Provide the (x, y) coordinate of the cell's center where the given text is located.  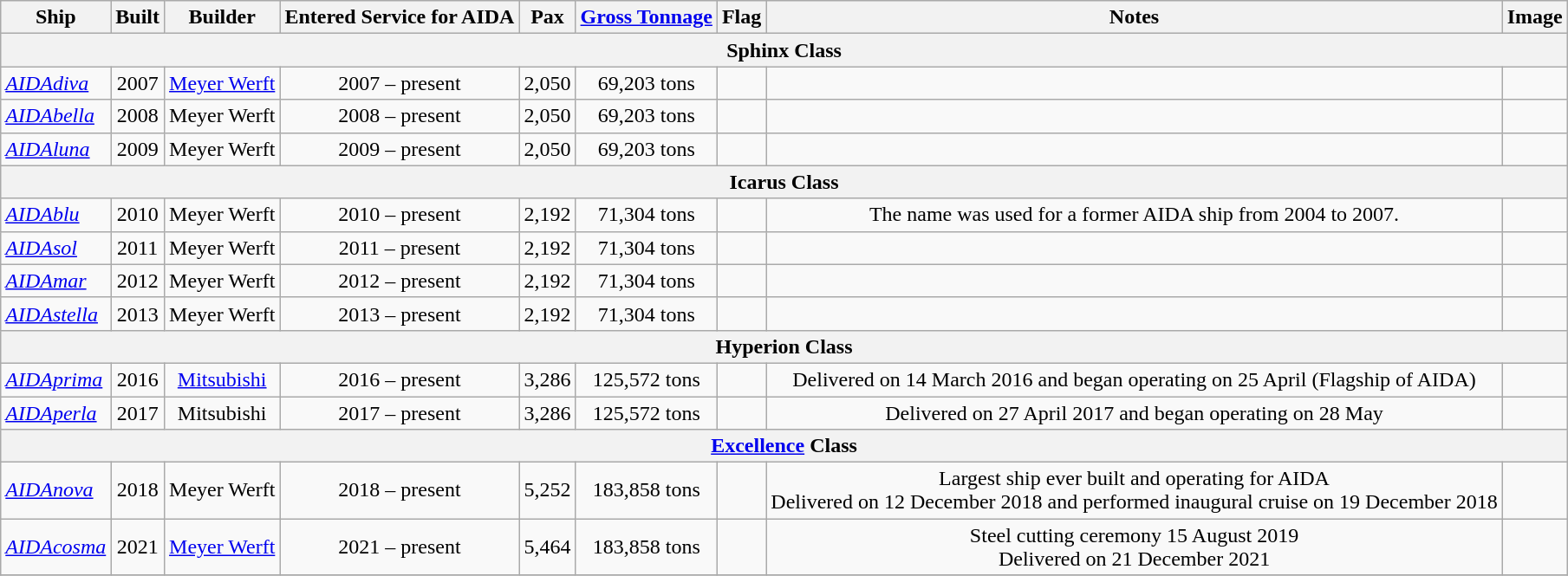
Built (138, 17)
Entered Service for AIDA (400, 17)
Ship (55, 17)
2007 – present (400, 83)
2008 – present (400, 116)
5,464 (548, 547)
AIDAblu (55, 215)
AIDAstella (55, 314)
2009 – present (400, 149)
2011 – present (400, 248)
AIDAluna (55, 149)
AIDAdiva (55, 83)
2008 (138, 116)
Flag (741, 17)
2012 (138, 281)
Delivered on 27 April 2017 and began operating on 28 May (1134, 413)
Delivered on 14 March 2016 and began operating on 25 April (Flagship of AIDA) (1134, 379)
AIDAcosma (55, 547)
2010 (138, 215)
Notes (1134, 17)
Builder (222, 17)
AIDAprima (55, 379)
5,252 (548, 490)
2017 (138, 413)
Excellence Class (784, 446)
2016 (138, 379)
The name was used for a former AIDA ship from 2004 to 2007. (1134, 215)
Gross Tonnage (647, 17)
Steel cutting ceremony 15 August 2019Delivered on 21 December 2021 (1134, 547)
2021 – present (400, 547)
2009 (138, 149)
2011 (138, 248)
Sphinx Class (784, 50)
AIDAbella (55, 116)
2017 – present (400, 413)
Hyperion Class (784, 346)
2012 – present (400, 281)
AIDAsol (55, 248)
2010 – present (400, 215)
2007 (138, 83)
AIDAnova (55, 490)
2013 (138, 314)
Pax (548, 17)
Icarus Class (784, 182)
2016 – present (400, 379)
2018 – present (400, 490)
2013 – present (400, 314)
AIDAperla (55, 413)
AIDAmar (55, 281)
Image (1534, 17)
2018 (138, 490)
2021 (138, 547)
Largest ship ever built and operating for AIDADelivered on 12 December 2018 and performed inaugural cruise on 19 December 2018 (1134, 490)
